Return the (x, y) coordinate for the center point of the cell that contains the specified text.  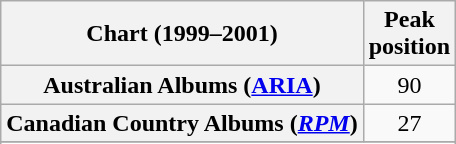
27 (409, 123)
Australian Albums (ARIA) (182, 85)
Canadian Country Albums (RPM) (182, 123)
90 (409, 85)
Peakposition (409, 34)
Chart (1999–2001) (182, 34)
